From the cell containing the given text, extract its center point as (X, Y) coordinate. 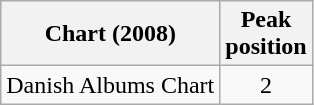
Peakposition (266, 34)
Danish Albums Chart (110, 85)
Chart (2008) (110, 34)
2 (266, 85)
